Find where the given text appears and provide that cell's center as [x, y] coordinate. 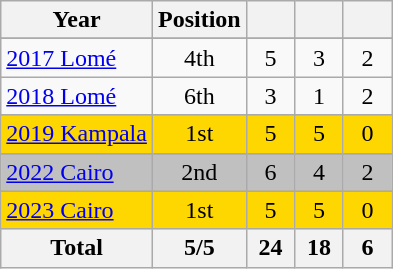
6th [199, 96]
4 [320, 172]
4th [199, 58]
Total [77, 248]
2022 Cairo [77, 172]
Position [199, 20]
24 [270, 248]
2nd [199, 172]
2019 Kampala [77, 134]
2023 Cairo [77, 210]
5/5 [199, 248]
Year [77, 20]
18 [320, 248]
2017 Lomé [77, 58]
1 [320, 96]
2018 Lomé [77, 96]
